Provide the (x, y) coordinate of the cell's center where the given text is located.  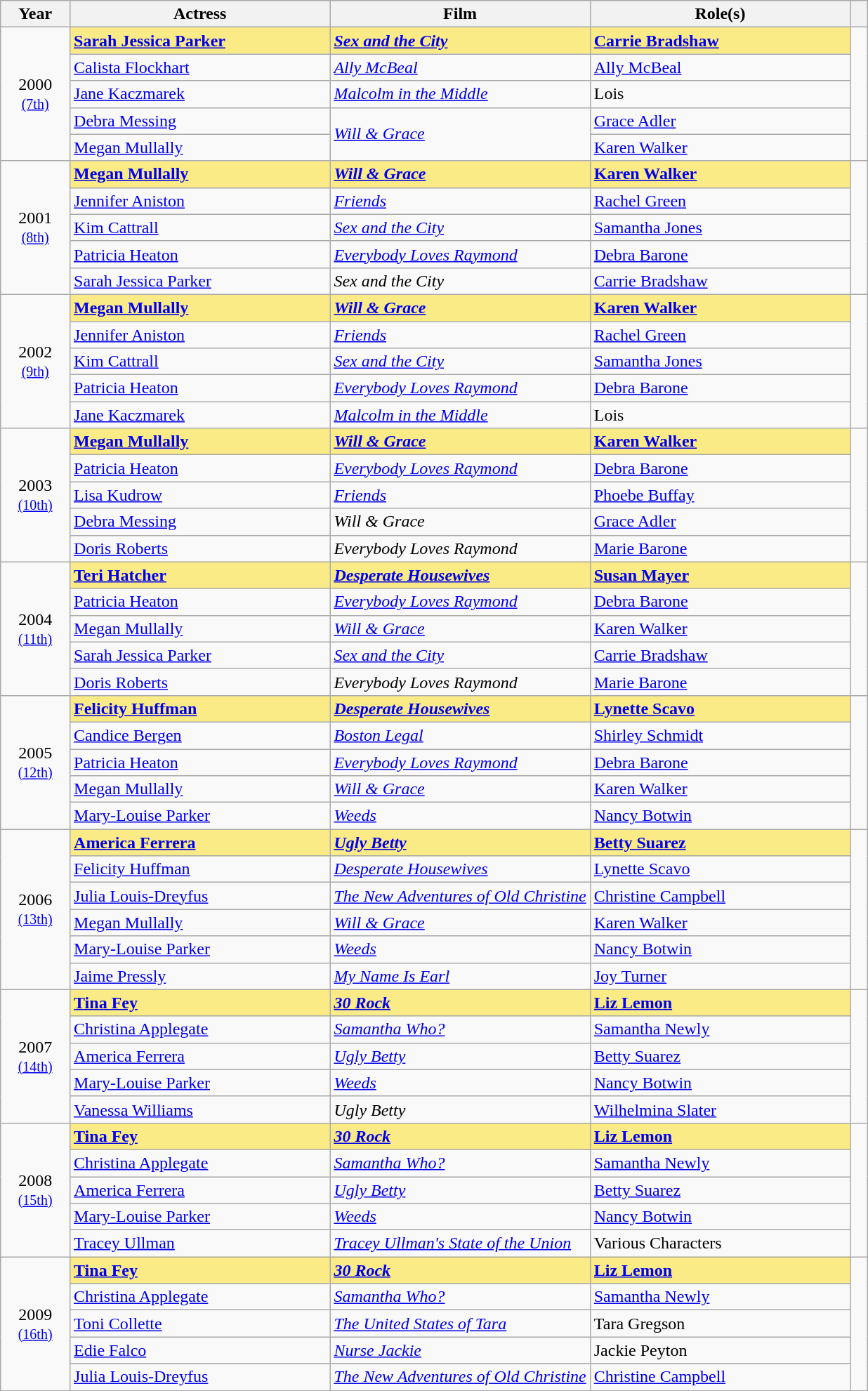
Role(s) (720, 14)
The United States of Tara (460, 1324)
Shirley Schmidt (720, 735)
Wilhelmina Slater (720, 1109)
Various Characters (720, 1244)
Nurse Jackie (460, 1350)
2005(12th) (35, 762)
2003(10th) (35, 495)
2001(8th) (35, 228)
Lisa Kudrow (200, 495)
Actress (200, 14)
2009(16th) (35, 1324)
Jackie Peyton (720, 1350)
Joy Turner (720, 976)
Jaime Pressly (200, 976)
Tracey Ullman (200, 1244)
Toni Collette (200, 1324)
My Name Is Earl (460, 976)
Phoebe Buffay (720, 495)
2004(11th) (35, 628)
Film (460, 14)
2002(9th) (35, 361)
2000(7th) (35, 94)
Tara Gregson (720, 1324)
Calista Flockhart (200, 67)
2007(14th) (35, 1056)
Teri Hatcher (200, 575)
Tracey Ullman's State of the Union (460, 1244)
Susan Mayer (720, 575)
2006(13th) (35, 909)
Year (35, 14)
2008(15th) (35, 1189)
Vanessa Williams (200, 1109)
Boston Legal (460, 735)
Edie Falco (200, 1350)
Candice Bergen (200, 735)
